Return [X, Y] of the center of cell containing provided text 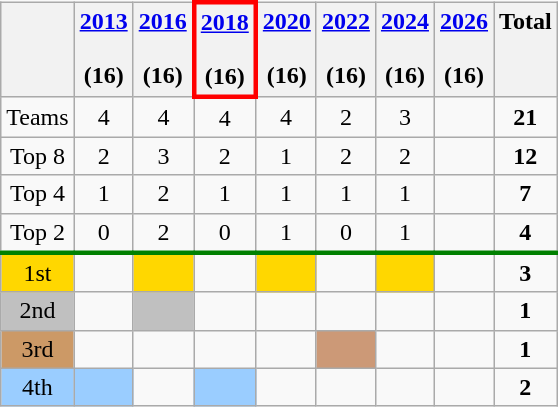
Top 8 [38, 156]
3rd [38, 349]
7 [526, 194]
2020 (16) [286, 50]
21 [526, 117]
2018 (16) [225, 50]
2022 (16) [346, 50]
2026 (16) [464, 50]
12 [526, 156]
Top 4 [38, 194]
Top 2 [38, 233]
2nd [38, 311]
4th [38, 387]
2013 (16) [104, 50]
Teams [38, 117]
2016 (16) [164, 50]
1st [38, 273]
Total [526, 50]
2024 (16) [404, 50]
